Provide the [x, y] coordinate of the cell's center where the given text is located.  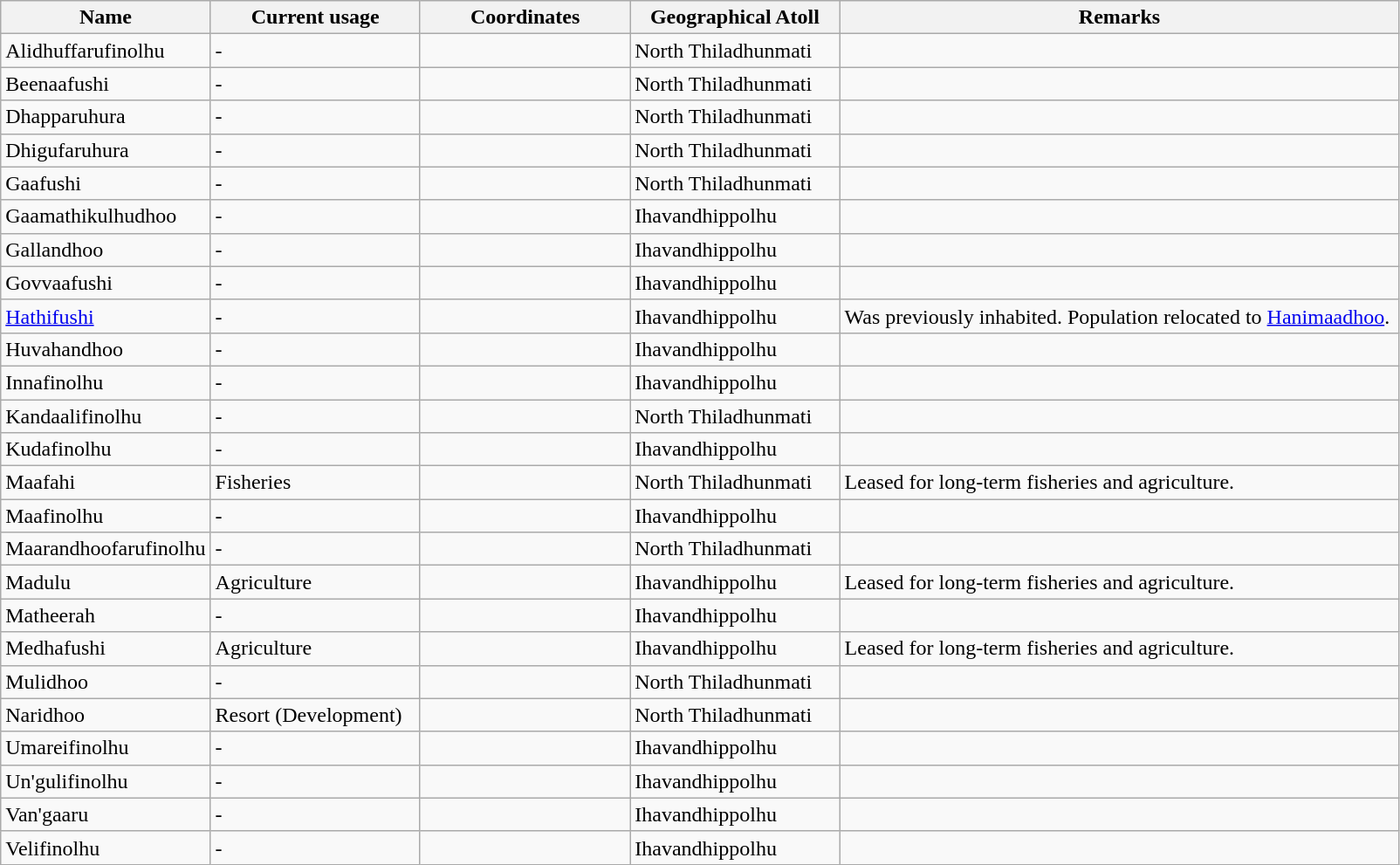
Madulu [106, 582]
Van'gaaru [106, 814]
Alidhuffarufinolhu [106, 51]
Dhigufaruhura [106, 150]
Kudafinolhu [106, 450]
Gaafushi [106, 183]
Maafahi [106, 483]
Was previously inhabited. Population relocated to Hanimaadhoo. [1119, 316]
Coordinates [525, 17]
Name [106, 17]
Govvaafushi [106, 283]
Hathifushi [106, 316]
Naridhoo [106, 715]
Matheerah [106, 615]
Innafinolhu [106, 382]
Beenaafushi [106, 84]
Maafinolhu [106, 516]
Gallandhoo [106, 250]
Un'gulifinolhu [106, 781]
Mulidhoo [106, 682]
Fisheries [315, 483]
Huvahandhoo [106, 349]
Geographical Atoll [735, 17]
Current usage [315, 17]
Kandaalifinolhu [106, 416]
Umareifinolhu [106, 748]
Velifinolhu [106, 848]
Medhafushi [106, 649]
Remarks [1119, 17]
Resort (Development) [315, 715]
Gaamathikulhudhoo [106, 216]
Maarandhoofarufinolhu [106, 549]
Dhapparuhura [106, 117]
